Scan for the cell matching the given text and deliver its (X, Y) coordinate at center. 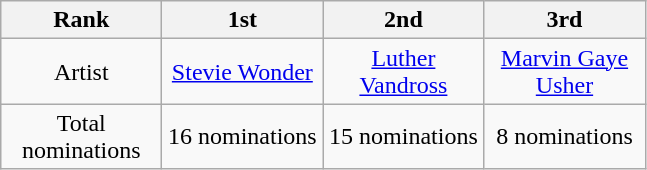
16 nominations (242, 136)
3rd (564, 20)
15 nominations (404, 136)
Artist (82, 72)
Luther Vandross (404, 72)
Rank (82, 20)
1st (242, 20)
Total nominations (82, 136)
Marvin GayeUsher (564, 72)
Stevie Wonder (242, 72)
8 nominations (564, 136)
2nd (404, 20)
